From the cell containing the given text, extract its center point as [x, y] coordinate. 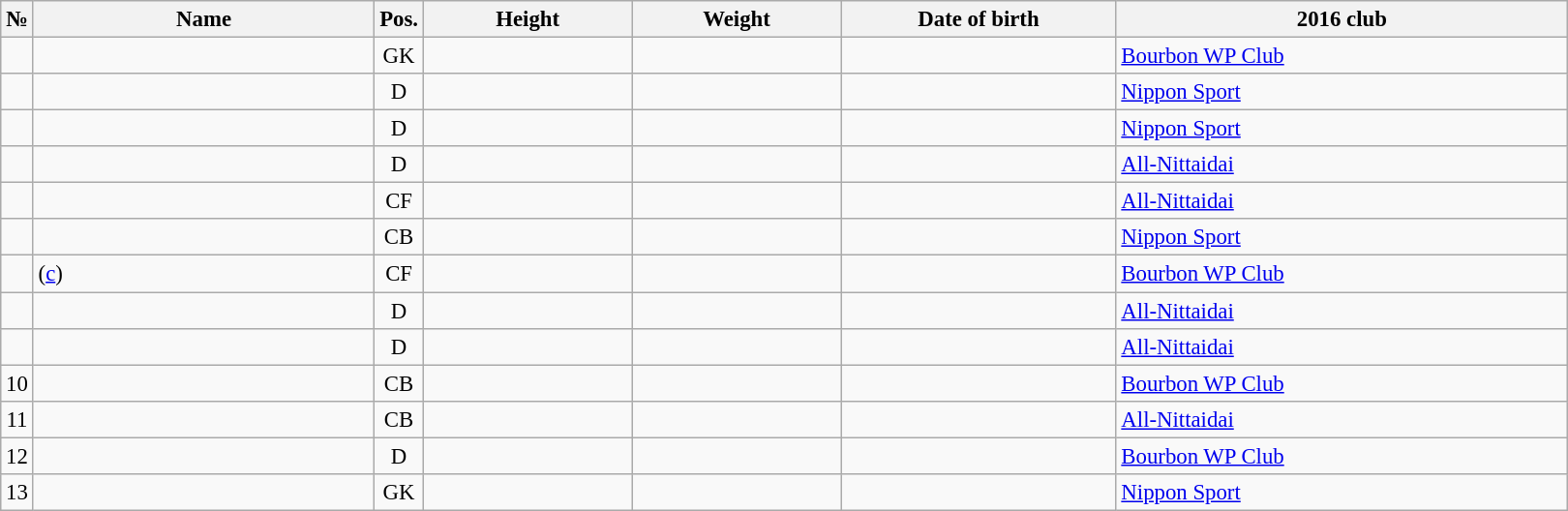
10 [17, 383]
Height [528, 19]
Weight [737, 19]
(c) [203, 274]
13 [17, 493]
11 [17, 419]
№ [17, 19]
12 [17, 456]
2016 club [1342, 19]
Name [203, 19]
Date of birth [979, 19]
Pos. [399, 19]
